Return the (X, Y) coordinate for the center point of the cell that contains the specified text.  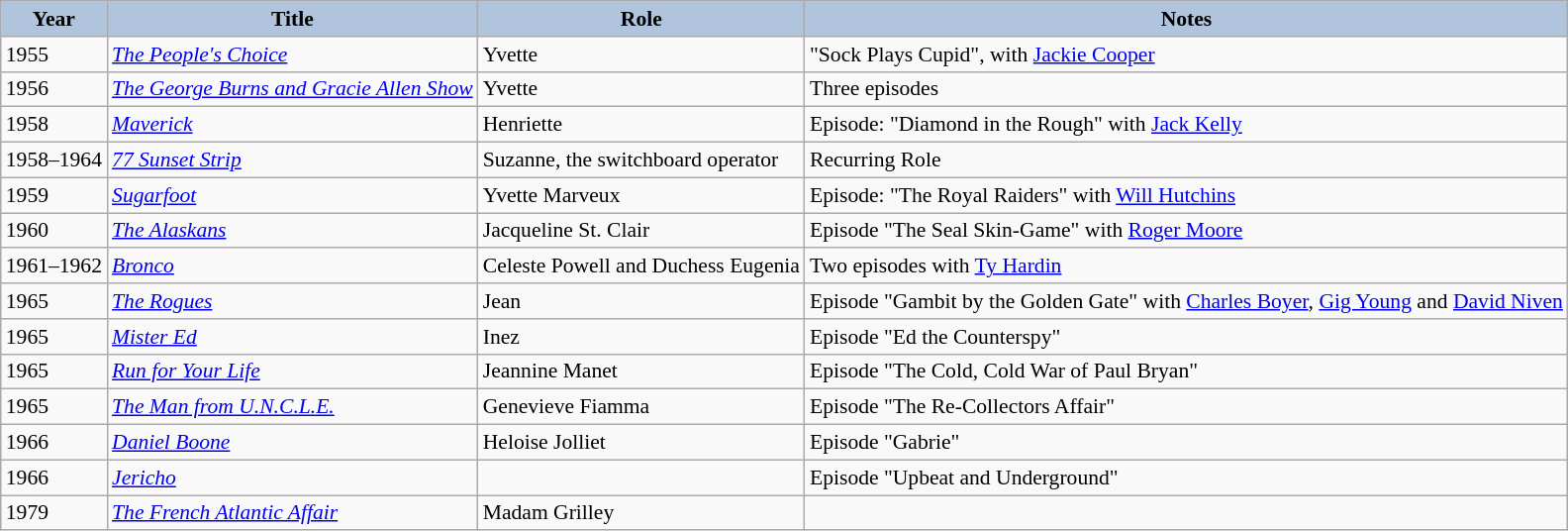
Bronco (293, 266)
Three episodes (1186, 89)
1958–1964 (53, 160)
Maverick (293, 125)
Two episodes with Ty Hardin (1186, 266)
Title (293, 19)
Episode "The Seal Skin-Game" with Roger Moore (1186, 231)
Notes (1186, 19)
"Sock Plays Cupid", with Jackie Cooper (1186, 54)
Heloise Jolliet (641, 443)
1958 (53, 125)
Episode: "The Royal Raiders" with Will Hutchins (1186, 195)
Episode "Ed the Counterspy" (1186, 337)
Episode "The Re-Collectors Affair" (1186, 407)
Run for Your Life (293, 372)
Role (641, 19)
1961–1962 (53, 266)
Inez (641, 337)
The Man from U.N.C.L.E. (293, 407)
Jean (641, 301)
1956 (53, 89)
The George Burns and Gracie Allen Show (293, 89)
Year (53, 19)
Madam Grilley (641, 513)
Sugarfoot (293, 195)
1955 (53, 54)
Celeste Powell and Duchess Eugenia (641, 266)
Daniel Boone (293, 443)
The People's Choice (293, 54)
Genevieve Fiamma (641, 407)
Jeannine Manet (641, 372)
Yvette Marveux (641, 195)
77 Sunset Strip (293, 160)
The Rogues (293, 301)
Episode "The Cold, Cold War of Paul Bryan" (1186, 372)
The French Atlantic Affair (293, 513)
1960 (53, 231)
1979 (53, 513)
Episode "Gabrie" (1186, 443)
Henriette (641, 125)
Suzanne, the switchboard operator (641, 160)
1959 (53, 195)
Episode: "Diamond in the Rough" with Jack Kelly (1186, 125)
Episode "Gambit by the Golden Gate" with Charles Boyer, Gig Young and David Niven (1186, 301)
Jericho (293, 478)
Recurring Role (1186, 160)
Episode "Upbeat and Underground" (1186, 478)
Mister Ed (293, 337)
Jacqueline St. Clair (641, 231)
The Alaskans (293, 231)
